Provide the (X, Y) coordinate of the cell's center where the given text is located.  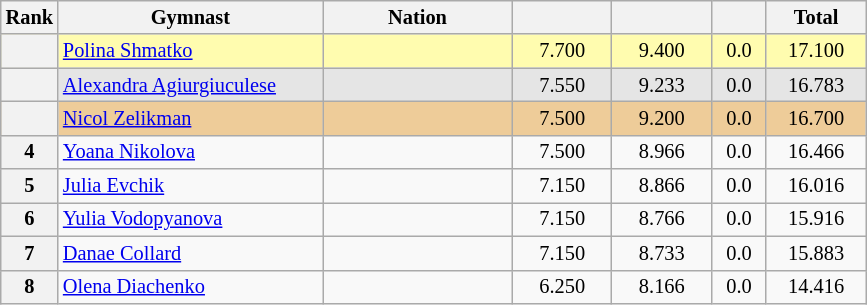
Danae Collard (190, 253)
6.250 (562, 287)
Gymnast (190, 17)
9.233 (662, 85)
9.400 (662, 51)
Rank (30, 17)
8 (30, 287)
Polina Shmatko (190, 51)
16.016 (816, 186)
16.700 (816, 118)
9.200 (662, 118)
Total (816, 17)
4 (30, 152)
8.766 (662, 219)
Julia Evchik (190, 186)
8.166 (662, 287)
Olena Diachenko (190, 287)
6 (30, 219)
16.783 (816, 85)
5 (30, 186)
Nation (418, 17)
7 (30, 253)
17.100 (816, 51)
7.700 (562, 51)
8.966 (662, 152)
8.733 (662, 253)
Yulia Vodopyanova (190, 219)
Nicol Zelikman (190, 118)
15.916 (816, 219)
8.866 (662, 186)
16.466 (816, 152)
Yoana Nikolova (190, 152)
7.550 (562, 85)
14.416 (816, 287)
Alexandra Agiurgiuculese (190, 85)
15.883 (816, 253)
